Detect which cell encompasses the target text, then output its (X, Y) center coordinate. 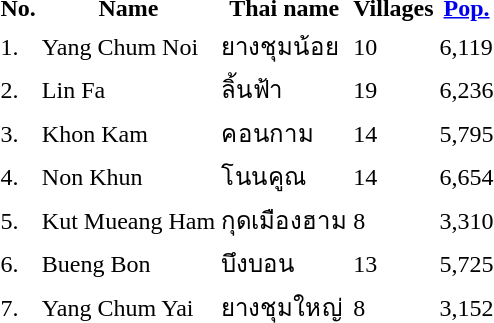
13 (394, 264)
Bueng Bon (128, 264)
Kut Mueang Ham (128, 220)
Khon Kam (128, 133)
ลิ้นฟ้า (284, 90)
Lin Fa (128, 90)
Yang Chum Noi (128, 46)
ยางชุมน้อย (284, 46)
คอนกาม (284, 133)
กุดเมืองฮาม (284, 220)
โนนคูณ (284, 176)
8 (394, 220)
10 (394, 46)
บึงบอน (284, 264)
Non Khun (128, 176)
19 (394, 90)
